Output the (X, Y) coordinate of the center of the cell containing the given text.  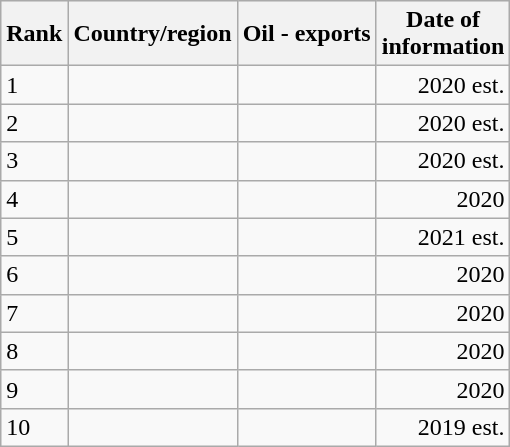
10 (34, 427)
8 (34, 351)
7 (34, 313)
1 (34, 85)
Rank (34, 34)
4 (34, 199)
Date of information (443, 34)
Country/region (152, 34)
2 (34, 123)
5 (34, 237)
3 (34, 161)
2019 est. (443, 427)
2021 est. (443, 237)
6 (34, 275)
Oil - exports (306, 34)
9 (34, 389)
